Provide the [x, y] coordinate of the cell's center where the given text is located.  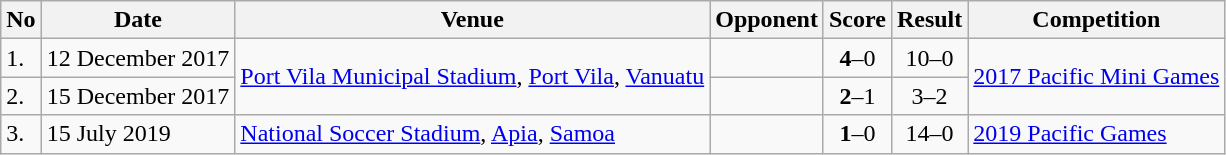
3. [21, 134]
National Soccer Stadium, Apia, Samoa [472, 134]
4–0 [857, 58]
15 July 2019 [138, 134]
Competition [1096, 20]
Venue [472, 20]
1–0 [857, 134]
10–0 [929, 58]
12 December 2017 [138, 58]
15 December 2017 [138, 96]
2–1 [857, 96]
No [21, 20]
Port Vila Municipal Stadium, Port Vila, Vanuatu [472, 77]
1. [21, 58]
3–2 [929, 96]
Date [138, 20]
2017 Pacific Mini Games [1096, 77]
Opponent [767, 20]
14–0 [929, 134]
Score [857, 20]
Result [929, 20]
2019 Pacific Games [1096, 134]
2. [21, 96]
